Output the (X, Y) coordinate of the center of the cell containing the given text.  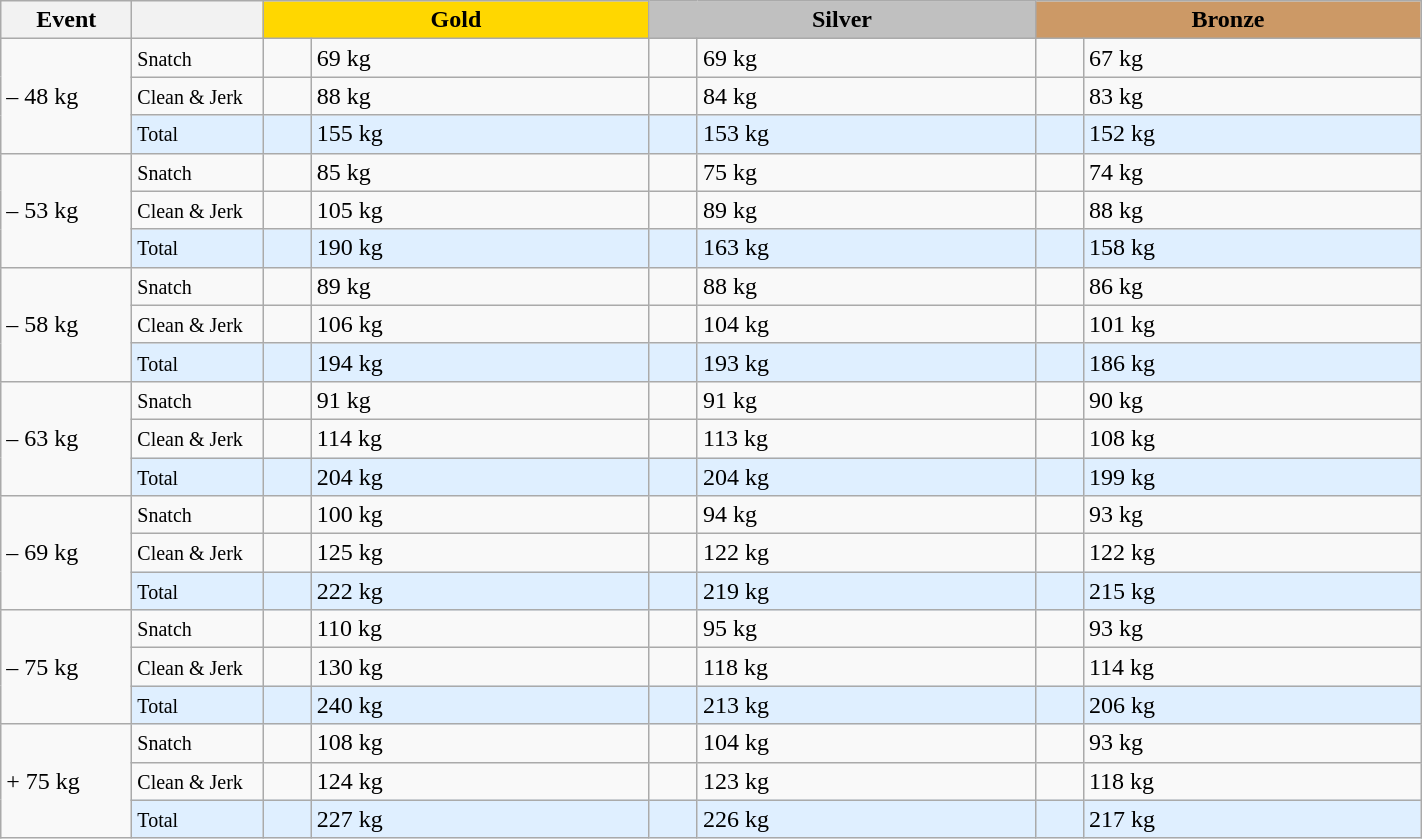
– 75 kg (66, 667)
226 kg (866, 819)
– 48 kg (66, 96)
125 kg (480, 553)
110 kg (480, 629)
94 kg (866, 515)
86 kg (1252, 286)
153 kg (866, 134)
101 kg (1252, 324)
130 kg (480, 667)
213 kg (866, 705)
124 kg (480, 781)
152 kg (1252, 134)
123 kg (866, 781)
74 kg (1252, 172)
– 63 kg (66, 438)
84 kg (866, 96)
Silver (842, 20)
194 kg (480, 362)
67 kg (1252, 58)
100 kg (480, 515)
– 69 kg (66, 553)
240 kg (480, 705)
193 kg (866, 362)
186 kg (1252, 362)
Gold (456, 20)
– 53 kg (66, 210)
199 kg (1252, 477)
227 kg (480, 819)
219 kg (866, 591)
95 kg (866, 629)
217 kg (1252, 819)
113 kg (866, 438)
Bronze (1228, 20)
155 kg (480, 134)
158 kg (1252, 248)
– 58 kg (66, 324)
90 kg (1252, 400)
Event (66, 20)
222 kg (480, 591)
106 kg (480, 324)
+ 75 kg (66, 781)
215 kg (1252, 591)
85 kg (480, 172)
163 kg (866, 248)
190 kg (480, 248)
75 kg (866, 172)
206 kg (1252, 705)
83 kg (1252, 96)
105 kg (480, 210)
